Return the [x, y] coordinate for the center point of the cell that contains the specified text.  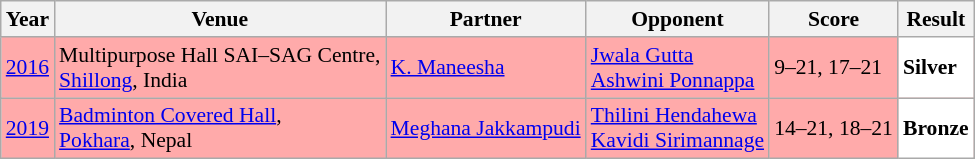
Opponent [678, 19]
Badminton Covered Hall,Pokhara, Nepal [220, 128]
Meghana Jakkampudi [486, 128]
K. Maneesha [486, 68]
Partner [486, 19]
Jwala Gutta Ashwini Ponnappa [678, 68]
2016 [28, 68]
Thilini Hendahewa Kavidi Sirimannage [678, 128]
9–21, 17–21 [834, 68]
14–21, 18–21 [834, 128]
2019 [28, 128]
Year [28, 19]
Multipurpose Hall SAI–SAG Centre,Shillong, India [220, 68]
Bronze [936, 128]
Score [834, 19]
Venue [220, 19]
Silver [936, 68]
Result [936, 19]
